Return (x, y) of the center of cell containing provided text 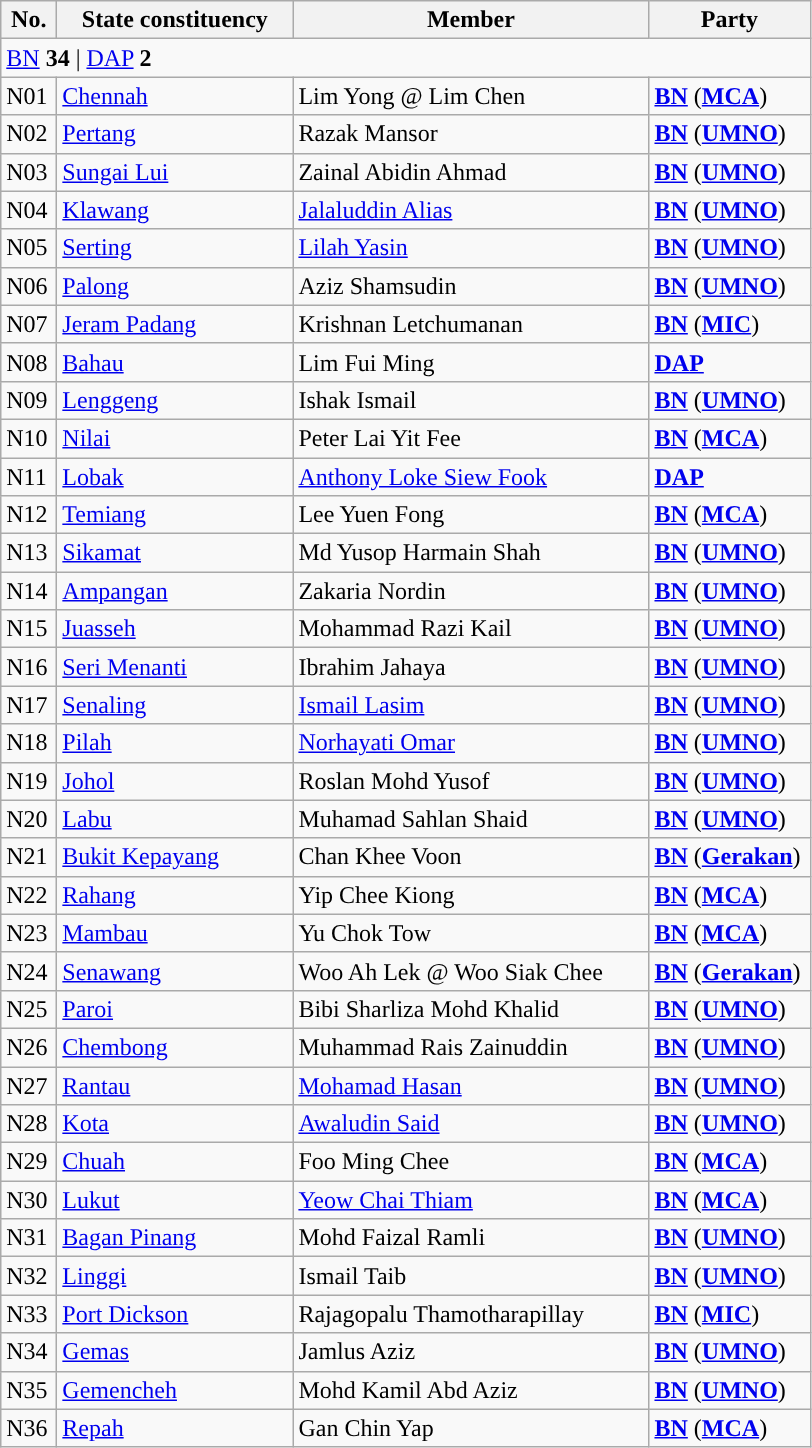
Yip Chee Kiong (471, 895)
Zainal Abidin Ahmad (471, 172)
N11 (29, 477)
N36 (29, 1428)
Chuah (175, 1162)
N27 (29, 1085)
N20 (29, 819)
Yeow Chai Thiam (471, 1200)
N22 (29, 895)
Temiang (175, 515)
Seri Menanti (175, 667)
N07 (29, 324)
N31 (29, 1238)
Pilah (175, 743)
N26 (29, 1047)
Labu (175, 819)
Md Yusop Harmain Shah (471, 553)
Razak Mansor (471, 134)
N04 (29, 210)
Lenggeng (175, 400)
Johol (175, 781)
Serting (175, 248)
Palong (175, 286)
Jalaluddin Alias (471, 210)
Aziz Shamsudin (471, 286)
Peter Lai Yit Fee (471, 438)
Bagan Pinang (175, 1238)
Port Dickson (175, 1314)
Rajagopalu Thamotharapillay (471, 1314)
Bibi Sharliza Mohd Khalid (471, 1009)
Juasseh (175, 629)
Party (730, 20)
Mohd Kamil Abd Aziz (471, 1390)
Lim Fui Ming (471, 362)
Bahau (175, 362)
Gemas (175, 1352)
Jamlus Aziz (471, 1352)
N32 (29, 1276)
Pertang (175, 134)
N33 (29, 1314)
Sikamat (175, 553)
N15 (29, 629)
N28 (29, 1124)
N06 (29, 286)
N14 (29, 591)
Lilah Yasin (471, 248)
N35 (29, 1390)
Lobak (175, 477)
Linggi (175, 1276)
Woo Ah Lek @ Woo Siak Chee (471, 971)
Ishak Ismail (471, 400)
N25 (29, 1009)
Senaling (175, 705)
Nilai (175, 438)
N24 (29, 971)
Yu Chok Tow (471, 933)
Anthony Loke Siew Fook (471, 477)
Repah (175, 1428)
N10 (29, 438)
Mohamad Hasan (471, 1085)
Awaludin Said (471, 1124)
N30 (29, 1200)
Ampangan (175, 591)
Senawang (175, 971)
Chennah (175, 96)
N19 (29, 781)
N01 (29, 96)
N12 (29, 515)
Muhamad Sahlan Shaid (471, 819)
Mambau (175, 933)
State constituency (175, 20)
Ismail Lasim (471, 705)
Sungai Lui (175, 172)
Roslan Mohd Yusof (471, 781)
Zakaria Nordin (471, 591)
Klawang (175, 210)
Mohd Faizal Ramli (471, 1238)
Rantau (175, 1085)
N08 (29, 362)
Ismail Taib (471, 1276)
Gemencheh (175, 1390)
Ibrahim Jahaya (471, 667)
N21 (29, 857)
N13 (29, 553)
Mohammad Razi Kail (471, 629)
N16 (29, 667)
N29 (29, 1162)
N18 (29, 743)
Chembong (175, 1047)
Norhayati Omar (471, 743)
N34 (29, 1352)
Member (471, 20)
N17 (29, 705)
Bukit Kepayang (175, 857)
Krishnan Letchumanan (471, 324)
No. (29, 20)
Gan Chin Yap (471, 1428)
Paroi (175, 1009)
Rahang (175, 895)
N23 (29, 933)
Muhammad Rais Zainuddin (471, 1047)
BN 34 | DAP 2 (406, 58)
Foo Ming Chee (471, 1162)
Lee Yuen Fong (471, 515)
Kota (175, 1124)
Jeram Padang (175, 324)
N09 (29, 400)
N02 (29, 134)
N03 (29, 172)
Lukut (175, 1200)
Chan Khee Voon (471, 857)
N05 (29, 248)
Lim Yong @ Lim Chen (471, 96)
